Locate the cell with the specified text and output its [X, Y] center coordinate. 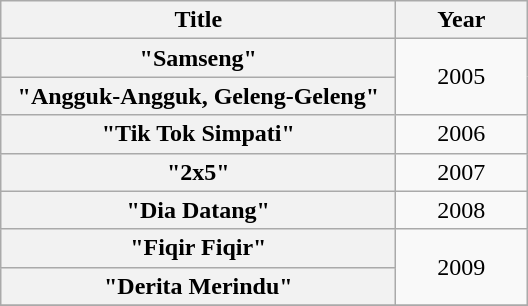
2008 [462, 210]
2007 [462, 172]
"Derita Merindu" [198, 286]
2006 [462, 134]
"Angguk-Angguk, Geleng-Geleng" [198, 96]
2005 [462, 77]
"2x5" [198, 172]
"Samseng" [198, 58]
Year [462, 20]
Title [198, 20]
2009 [462, 267]
"Dia Datang" [198, 210]
"Fiqir Fiqir" [198, 248]
"Tik Tok Simpati" [198, 134]
